Return [X, Y] of the center of cell containing provided text 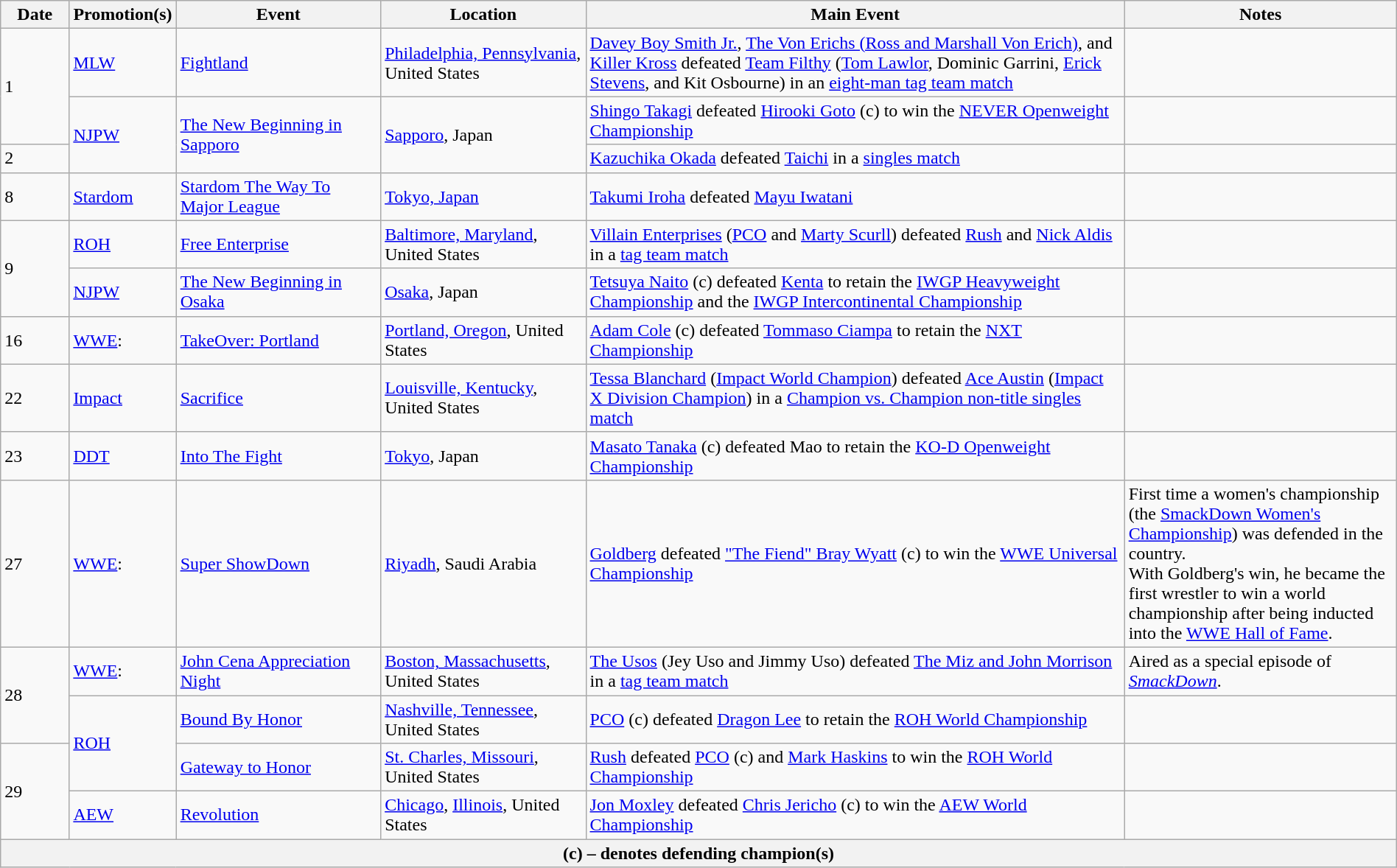
Gateway to Honor [279, 768]
Free Enterprise [279, 245]
AEW [122, 815]
Goldberg defeated "The Fiend" Bray Wyatt (c) to win the WWE Universal Championship [855, 563]
29 [35, 791]
Location [483, 15]
PCO (c) defeated Dragon Lee to retain the ROH World Championship [855, 719]
Takumi Iroha defeated Mayu Iwatani [855, 196]
Promotion(s) [122, 15]
Super ShowDown [279, 563]
Villain Enterprises (PCO and Marty Scurll) defeated Rush and Nick Aldis in a tag team match [855, 245]
John Cena Appreciation Night [279, 671]
Event [279, 15]
Into The Fight [279, 455]
Stardom The Way To Major League [279, 196]
The New Beginning in Sapporo [279, 134]
8 [35, 196]
22 [35, 398]
Fightland [279, 63]
Notes [1260, 15]
The Usos (Jey Uso and Jimmy Uso) defeated The Miz and John Morrison in a tag team match [855, 671]
Main Event [855, 15]
Portland, Oregon, United States [483, 340]
(c) – denotes defending champion(s) [698, 853]
MLW [122, 63]
Aired as a special episode of SmackDown. [1260, 671]
Riyadh, Saudi Arabia [483, 563]
The New Beginning in Osaka [279, 292]
Revolution [279, 815]
28 [35, 695]
27 [35, 563]
Adam Cole (c) defeated Tommaso Ciampa to retain the NXT Championship [855, 340]
Osaka, Japan [483, 292]
Tessa Blanchard (Impact World Champion) defeated Ace Austin (Impact X Division Champion) in a Champion vs. Champion non-title singles match [855, 398]
Rush defeated PCO (c) and Mark Haskins to win the ROH World Championship [855, 768]
Masato Tanaka (c) defeated Mao to retain the KO-D Openweight Championship [855, 455]
1 [35, 87]
TakeOver: Portland [279, 340]
Baltimore, Maryland, United States [483, 245]
9 [35, 268]
16 [35, 340]
Stardom [122, 196]
Sapporo, Japan [483, 134]
Boston, Massachusetts, United States [483, 671]
Philadelphia, Pennsylvania, United States [483, 63]
Nashville, Tennessee, United States [483, 719]
Jon Moxley defeated Chris Jericho (c) to win the AEW World Championship [855, 815]
Kazuchika Okada defeated Taichi in a singles match [855, 158]
Louisville, Kentucky, United States [483, 398]
Chicago, Illinois, United States [483, 815]
Tetsuya Naito (c) defeated Kenta to retain the IWGP Heavyweight Championship and the IWGP Intercontinental Championship [855, 292]
23 [35, 455]
Bound By Honor [279, 719]
Sacrifice [279, 398]
Date [35, 15]
2 [35, 158]
St. Charles, Missouri, United States [483, 768]
DDT [122, 455]
Impact [122, 398]
Shingo Takagi defeated Hirooki Goto (c) to win the NEVER Openweight Championship [855, 121]
